Return [x, y] of the center of cell containing provided text 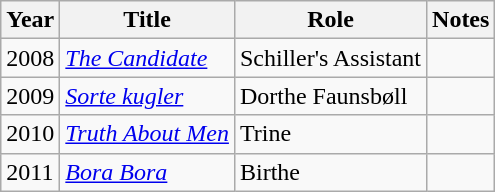
Dorthe Faunsbøll [330, 96]
Bora Bora [148, 172]
Year [30, 20]
Role [330, 20]
Trine [330, 134]
Sorte kugler [148, 96]
Birthe [330, 172]
2008 [30, 58]
2010 [30, 134]
Notes [461, 20]
Title [148, 20]
Schiller's Assistant [330, 58]
The Candidate [148, 58]
2011 [30, 172]
Truth About Men [148, 134]
2009 [30, 96]
